Pinpoint the cell where the given text exists, returning its [X, Y] midpoint coordinate. 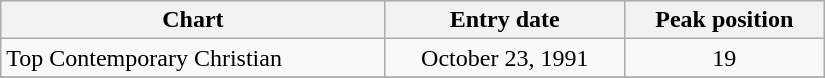
Top Contemporary Christian [193, 58]
19 [724, 58]
October 23, 1991 [504, 58]
Chart [193, 20]
Entry date [504, 20]
Peak position [724, 20]
